Find where the given text appears and provide that cell's center as [X, Y] coordinate. 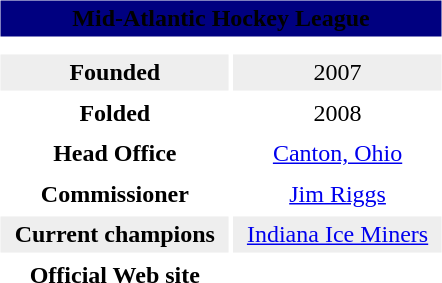
Canton, Ohio [338, 154]
Indiana Ice Miners [338, 234]
Head Office [114, 154]
2008 [338, 113]
Jim Riggs [338, 194]
2007 [338, 72]
Commissioner [114, 194]
Folded [114, 113]
Current champions [114, 234]
Mid-Atlantic Hockey League [220, 18]
Founded [114, 72]
